For the text-containing cell, return its midpoint in (x, y) coordinate format. 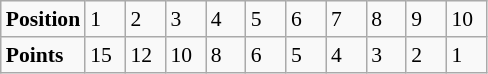
15 (105, 55)
12 (145, 55)
9 (426, 19)
Position (43, 19)
7 (346, 19)
Points (43, 55)
